Return the [x, y] coordinate for the center point of the cell that contains the specified text.  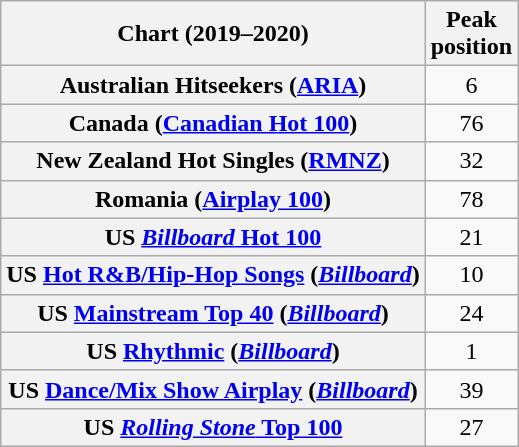
1 [471, 351]
New Zealand Hot Singles (RMNZ) [213, 161]
10 [471, 275]
US Mainstream Top 40 (Billboard) [213, 313]
US Dance/Mix Show Airplay (Billboard) [213, 389]
Canada (Canadian Hot 100) [213, 123]
US Rolling Stone Top 100 [213, 427]
76 [471, 123]
US Rhythmic (Billboard) [213, 351]
Romania (Airplay 100) [213, 199]
27 [471, 427]
6 [471, 85]
32 [471, 161]
Chart (2019–2020) [213, 34]
US Hot R&B/Hip-Hop Songs (Billboard) [213, 275]
24 [471, 313]
39 [471, 389]
Peakposition [471, 34]
78 [471, 199]
US Billboard Hot 100 [213, 237]
21 [471, 237]
Australian Hitseekers (ARIA) [213, 85]
